Detect which cell encompasses the target text, then output its (x, y) center coordinate. 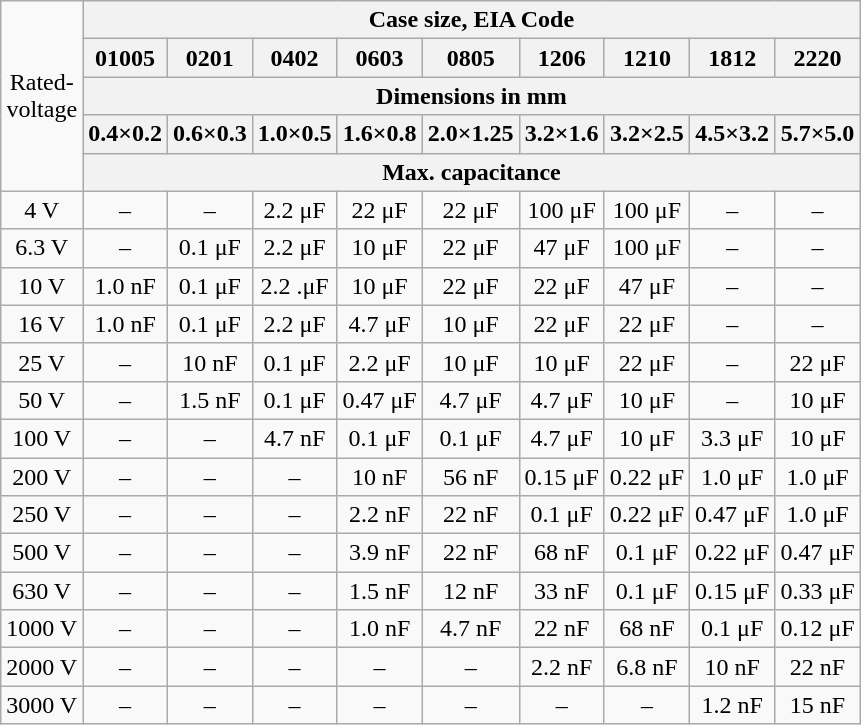
1210 (646, 58)
16 V (42, 324)
1206 (562, 58)
0.33 μF (818, 591)
0201 (210, 58)
25 V (42, 362)
3.2×1.6 (562, 134)
630 V (42, 591)
200 V (42, 477)
Case size, EIA Code (472, 20)
2000 V (42, 667)
3000 V (42, 705)
6.3 V (42, 248)
1.6×0.8 (380, 134)
Dimensions in mm (472, 96)
3.9 nF (380, 553)
3.2×2.5 (646, 134)
2.2 .μF (294, 286)
0402 (294, 58)
0603 (380, 58)
33 nF (562, 591)
6.8 nF (646, 667)
4 V (42, 210)
0805 (470, 58)
100 V (42, 438)
0.6×0.3 (210, 134)
4.5×3.2 (732, 134)
50 V (42, 400)
1.2 nF (732, 705)
250 V (42, 515)
3.3 μF (732, 438)
01005 (126, 58)
2.0×1.25 (470, 134)
12 nF (470, 591)
1000 V (42, 629)
5.7×5.0 (818, 134)
2220 (818, 58)
0.12 μF (818, 629)
Rated-voltage (42, 96)
1812 (732, 58)
Max. capacitance (472, 172)
1.0×0.5 (294, 134)
10 V (42, 286)
15 nF (818, 705)
500 V (42, 553)
0.4×0.2 (126, 134)
56 nF (470, 477)
